Scan for the cell matching the given text and deliver its (x, y) coordinate at center. 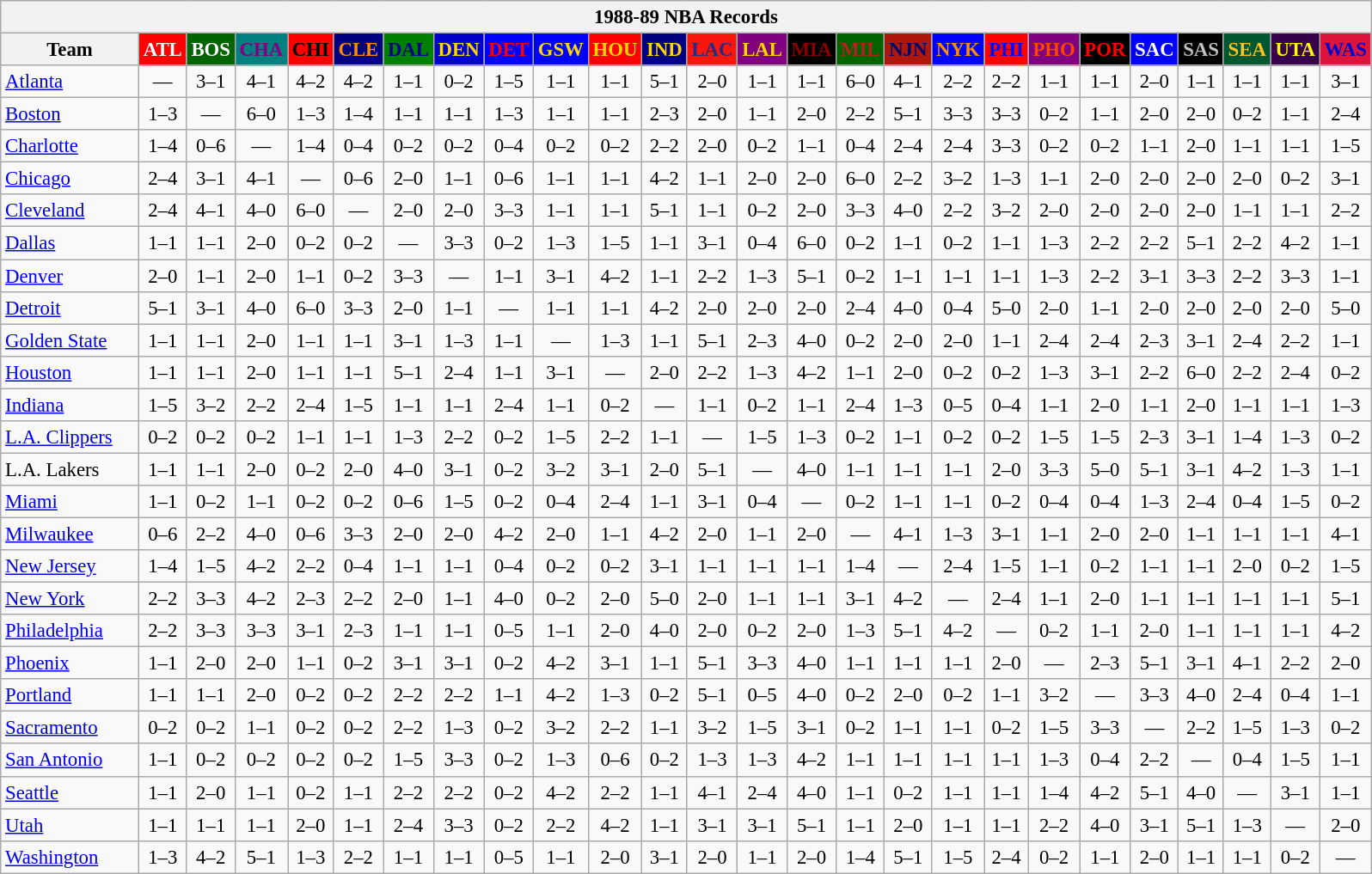
HOU (616, 50)
Golden State (70, 340)
Portland (70, 695)
WAS (1345, 50)
L.A. Lakers (70, 469)
CHI (310, 50)
DAL (409, 50)
LAL (762, 50)
Utah (70, 825)
Sacramento (70, 728)
New York (70, 599)
Atlanta (70, 82)
Dallas (70, 243)
Seattle (70, 792)
Detroit (70, 308)
UTA (1295, 50)
SAS (1201, 50)
Phoenix (70, 663)
SAC (1155, 50)
MIA (812, 50)
DET (509, 50)
Charlotte (70, 146)
Cleveland (70, 211)
Philadelphia (70, 631)
SEA (1246, 50)
Chicago (70, 179)
Washington (70, 857)
Denver (70, 276)
LAC (712, 50)
PHI (1006, 50)
Miami (70, 502)
NYK (958, 50)
NJN (908, 50)
CHA (261, 50)
GSW (560, 50)
PHO (1054, 50)
CLE (358, 50)
Houston (70, 372)
New Jersey (70, 566)
DEN (459, 50)
BOS (211, 50)
ATL (162, 50)
San Antonio (70, 761)
1988-89 NBA Records (686, 17)
L.A. Clippers (70, 437)
POR (1106, 50)
Milwaukee (70, 534)
Boston (70, 114)
MIL (861, 50)
Indiana (70, 405)
Team (70, 50)
IND (665, 50)
